Capture the cell that displays the provided text and extract its [X, Y] central coordinate. 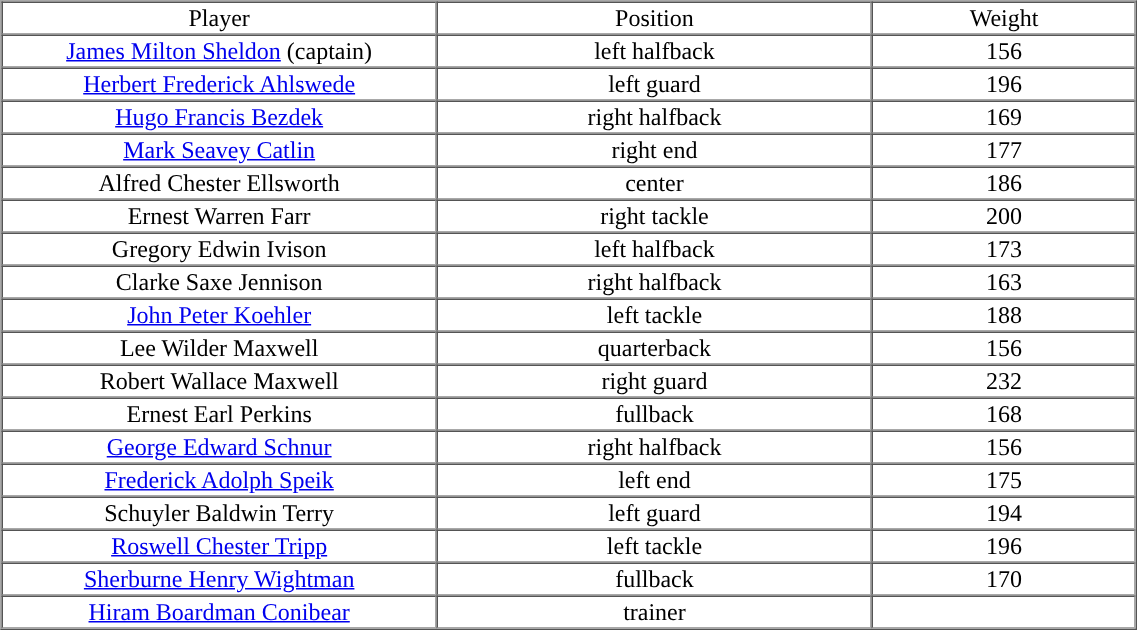
Mark Seavey Catlin [220, 150]
Clarke Saxe Jennison [220, 282]
Player [220, 18]
Position [654, 18]
Alfred Chester Ellsworth [220, 182]
Lee Wilder Maxwell [220, 348]
left end [654, 480]
Frederick Adolph Speik [220, 480]
Hugo Francis Bezdek [220, 116]
quarterback [654, 348]
188 [1004, 314]
Herbert Frederick Ahlswede [220, 84]
George Edward Schnur [220, 446]
Ernest Earl Perkins [220, 414]
168 [1004, 414]
163 [1004, 282]
194 [1004, 512]
177 [1004, 150]
169 [1004, 116]
Schuyler Baldwin Terry [220, 512]
Hiram Boardman Conibear [220, 612]
Ernest Warren Farr [220, 216]
right tackle [654, 216]
center [654, 182]
right end [654, 150]
186 [1004, 182]
Robert Wallace Maxwell [220, 380]
175 [1004, 480]
James Milton Sheldon (captain) [220, 50]
170 [1004, 578]
Sherburne Henry Wightman [220, 578]
232 [1004, 380]
200 [1004, 216]
Gregory Edwin Ivison [220, 248]
right guard [654, 380]
trainer [654, 612]
Weight [1004, 18]
John Peter Koehler [220, 314]
173 [1004, 248]
Roswell Chester Tripp [220, 546]
